Identify which cell holds the provided text, then report its [X, Y] central coordinate. 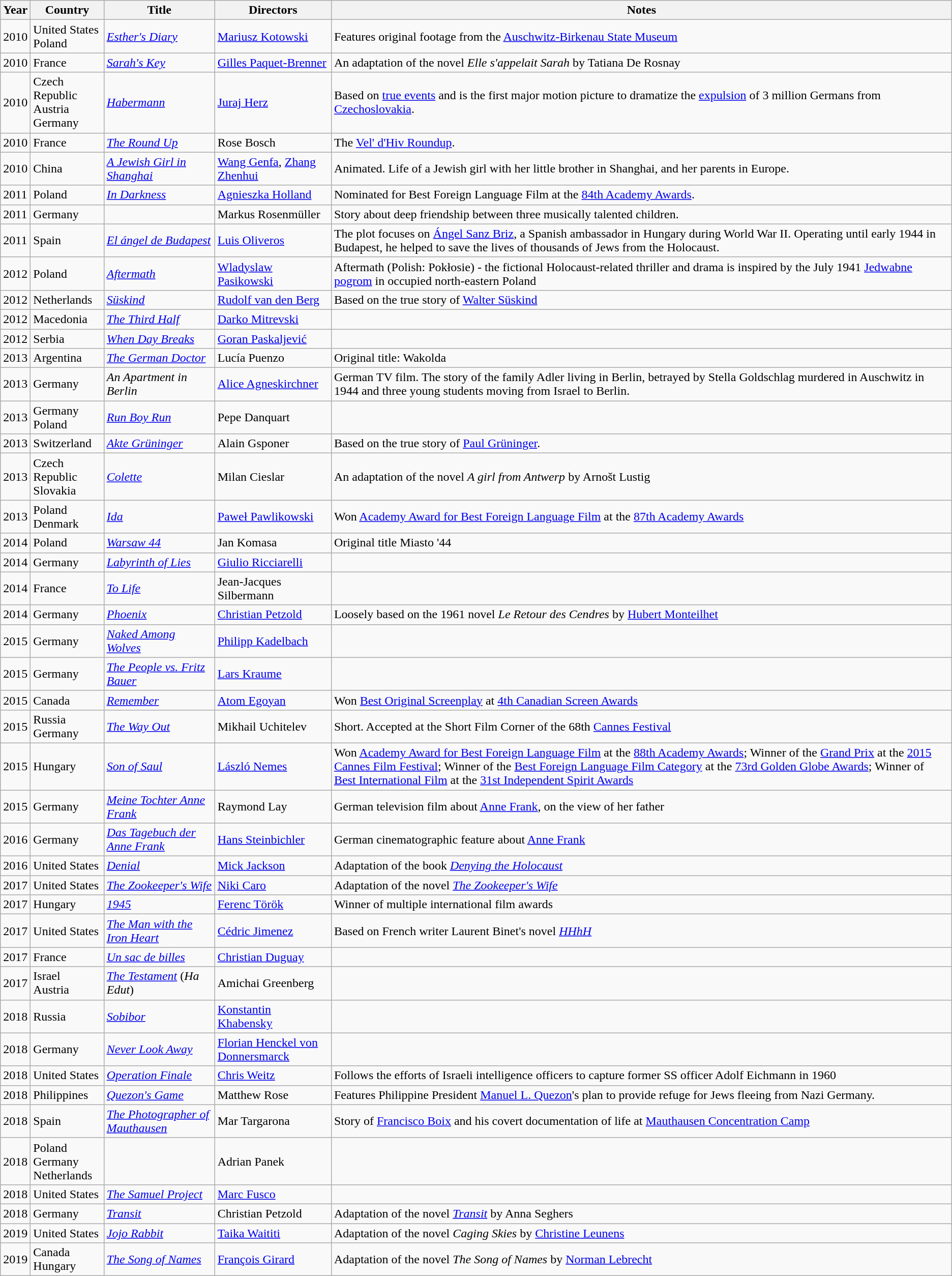
Taika Waititi [273, 1233]
El ángel de Budapest [159, 240]
Ferenc Török [273, 905]
Hans Steinbichler [273, 839]
Paweł Pawlikowski [273, 517]
Adrian Panek [273, 1161]
Switzerland [67, 444]
Atom Egoyan [273, 700]
Aftermath [159, 274]
Won Academy Award for Best Foreign Language Film at the 87th Academy Awards [641, 517]
Niki Caro [273, 885]
The Photographer of Mauthausen [159, 1121]
RussiaGermany [67, 727]
The Zookeeper's Wife [159, 885]
When Day Breaks [159, 338]
Juraj Herz [273, 103]
Never Look Away [159, 1049]
Country [67, 10]
Florian Henckel von Donnersmarck [273, 1049]
Colette [159, 477]
Alice Agneskirchner [273, 385]
The Round Up [159, 142]
Russia [67, 1017]
Netherlands [67, 300]
Animated. Life of a Jewish girl with her little brother in Shanghai, and her parents in Europe. [641, 169]
Notes [641, 10]
Philippines [67, 1095]
François Girard [273, 1260]
Meine Tochter Anne Frank [159, 806]
Canada Hungary [67, 1260]
Macedonia [67, 319]
Das Tagebuch der Anne Frank [159, 839]
Mariusz Kotowski [273, 37]
The German Doctor [159, 358]
The Testament (Ha Edut) [159, 983]
Loosely based on the 1961 novel Le Retour des Cendres by Hubert Monteilhet [641, 615]
Amichai Greenberg [273, 983]
Argentina [67, 358]
Based on the true story of Paul Grüninger. [641, 444]
Marc Fusco [273, 1194]
Ida [159, 517]
Un sac de billes [159, 957]
Title [159, 10]
Akte Grüninger [159, 444]
Sarah's Key [159, 63]
Süskind [159, 300]
Jan Komasa [273, 543]
The Third Half [159, 319]
United StatesPoland [67, 37]
Adaptation of the book Denying the Holocaust [641, 866]
Based on true events and is the first major motion picture to dramatize the expulsion of 3 million Germans from Czechoslovakia. [641, 103]
Darko Mitrevski [273, 319]
Wladyslaw Pasikowski [273, 274]
Original title: Wakolda [641, 358]
Short. Accepted at the Short Film Corner of the 68th Cannes Festival [641, 727]
The Man with the Iron Heart [159, 931]
An adaptation of the novel Elle s'appelait Sarah by Tatiana De Rosnay [641, 63]
Cédric Jimenez [273, 931]
Chris Weitz [273, 1076]
Raymond Lay [273, 806]
László Nemes [273, 766]
The Song of Names [159, 1260]
Son of Saul [159, 766]
Jean-Jacques Silbermann [273, 588]
An adaptation of the novel A girl from Antwerp by Arnošt Lustig [641, 477]
Agnieszka Holland [273, 195]
Quezon's Game [159, 1095]
PolandDenmark [67, 517]
Story about deep friendship between three musically talented children. [641, 214]
Luis Oliveros [273, 240]
The Vel' d'Hiv Roundup. [641, 142]
Follows the efforts of Israeli intelligence officers to capture former SS officer Adolf Eichmann in 1960 [641, 1076]
China [67, 169]
Esther's Diary [159, 37]
Denial [159, 866]
1945 [159, 905]
Pepe Danquart [273, 417]
The Way Out [159, 727]
Wang Genfa, Zhang Zhenhui [273, 169]
Year [15, 10]
Phoenix [159, 615]
GermanyPoland [67, 417]
Mikhail Uchitelev [273, 727]
In Darkness [159, 195]
Mar Targarona [273, 1121]
The Samuel Project [159, 1194]
Warsaw 44 [159, 543]
Transit [159, 1213]
Markus Rosenmüller [273, 214]
Won Best Original Screenplay at 4th Canadian Screen Awards [641, 700]
IsraelAustria [67, 983]
Jojo Rabbit [159, 1233]
Giulio Ricciarelli [273, 562]
German television film about Anne Frank, on the view of her father [641, 806]
Adaptation of the novel Transit by Anna Seghers [641, 1213]
Story of Francisco Boix and his covert documentation of life at Mauthausen Concentration Camp [641, 1121]
Run Boy Run [159, 417]
Adaptation of the novel The Zookeeper's Wife [641, 885]
Czech RepublicSlovakia [67, 477]
To Life [159, 588]
Gilles Paquet-Brenner [273, 63]
Winner of multiple international film awards [641, 905]
Features Philippine President Manuel L. Quezon's plan to provide refuge for Jews fleeing from Nazi Germany. [641, 1095]
Operation Finale [159, 1076]
Original title Miasto '44 [641, 543]
Sobibor [159, 1017]
Czech RepublicAustriaGermany [67, 103]
Labyrinth of Lies [159, 562]
Milan Cieslar [273, 477]
Mick Jackson [273, 866]
PolandGermanyNetherlands [67, 1161]
Matthew Rose [273, 1095]
Philipp Kadelbach [273, 641]
Adaptation of the novel The Song of Names by Norman Lebrecht [641, 1260]
Serbia [67, 338]
Canada [67, 700]
Naked Among Wolves [159, 641]
Rudolf van den Berg [273, 300]
Lucía Puenzo [273, 358]
Based on the true story of Walter Süskind [641, 300]
Christian Duguay [273, 957]
An Apartment in Berlin [159, 385]
Konstantin Khabensky [273, 1017]
German cinematographic feature about Anne Frank [641, 839]
Nominated for Best Foreign Language Film at the 84th Academy Awards. [641, 195]
Habermann [159, 103]
A Jewish Girl in Shanghai [159, 169]
Remember [159, 700]
Alain Gsponer [273, 444]
Adaptation of the novel Caging Skies by Christine Leunens [641, 1233]
Directors [273, 10]
Rose Bosch [273, 142]
Features original footage from the Auschwitz-Birkenau State Museum [641, 37]
Based on French writer Laurent Binet's novel HHhH [641, 931]
The People vs. Fritz Bauer [159, 674]
Lars Kraume [273, 674]
Goran Paskaljević [273, 338]
